From the cell containing the given text, extract its center point as (x, y) coordinate. 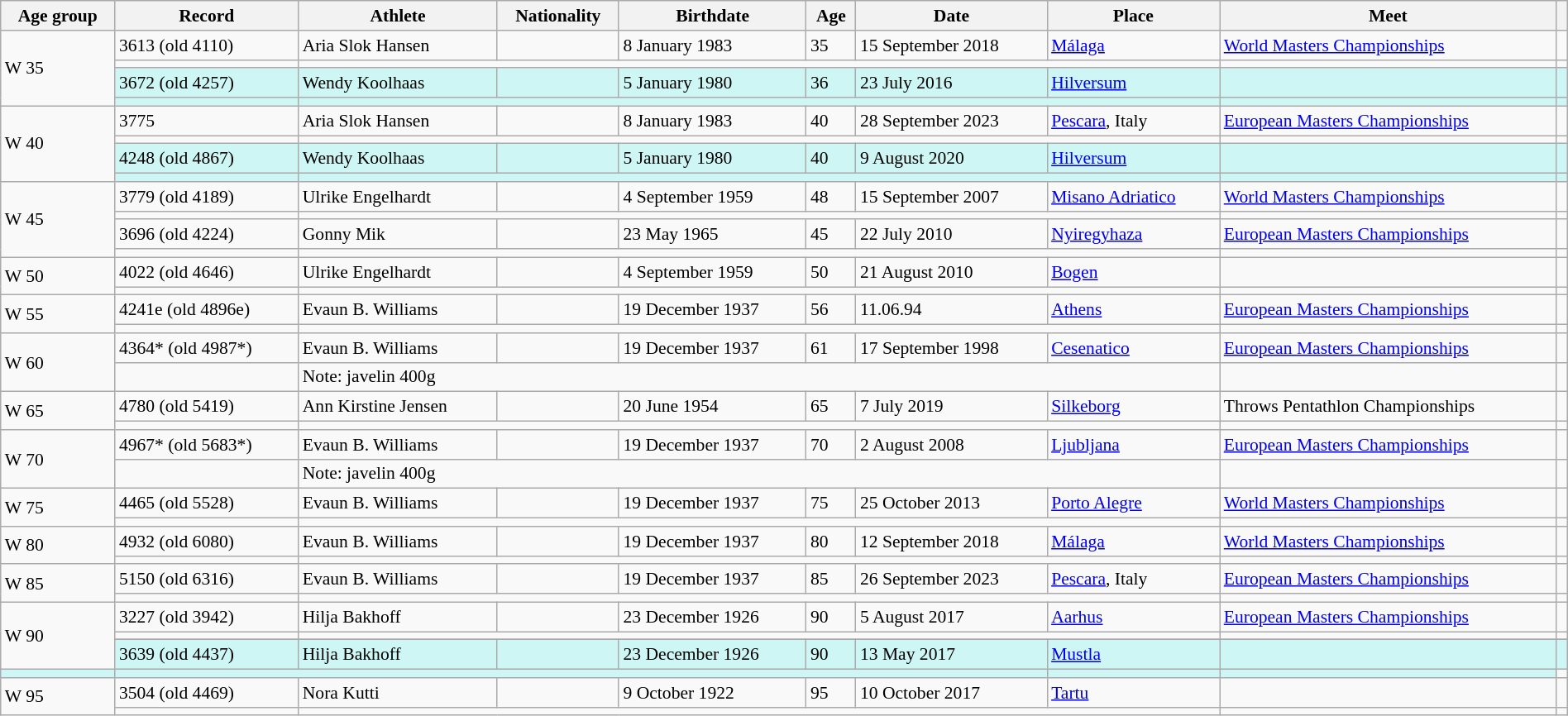
22 July 2010 (951, 235)
Silkeborg (1133, 407)
4364* (old 4987*) (207, 348)
26 September 2023 (951, 580)
W 35 (58, 69)
15 September 2018 (951, 45)
4248 (old 4867) (207, 159)
23 May 1965 (713, 235)
Athlete (399, 16)
Record (207, 16)
4780 (old 5419) (207, 407)
3227 (old 3942) (207, 617)
85 (831, 580)
50 (831, 272)
2 August 2008 (951, 445)
9 October 1922 (713, 693)
13 May 2017 (951, 655)
5 August 2017 (951, 617)
23 July 2016 (951, 84)
4465 (old 5528) (207, 504)
Aarhus (1133, 617)
Throws Pentathlon Championships (1388, 407)
Cesenatico (1133, 348)
65 (831, 407)
10 October 2017 (951, 693)
Place (1133, 16)
Mustla (1133, 655)
5150 (old 6316) (207, 580)
Ljubljana (1133, 445)
3504 (old 4469) (207, 693)
4241e (old 4896e) (207, 310)
Misano Adriatico (1133, 197)
48 (831, 197)
W 45 (58, 220)
15 September 2007 (951, 197)
3775 (207, 121)
45 (831, 235)
70 (831, 445)
75 (831, 504)
4967* (old 5683*) (207, 445)
25 October 2013 (951, 504)
Nyiregyhaza (1133, 235)
12 September 2018 (951, 542)
W 95 (58, 697)
Porto Alegre (1133, 504)
W 75 (58, 508)
80 (831, 542)
Bogen (1133, 272)
Nationality (557, 16)
9 August 2020 (951, 159)
56 (831, 310)
17 September 1998 (951, 348)
4932 (old 6080) (207, 542)
3639 (old 4437) (207, 655)
28 September 2023 (951, 121)
Athens (1133, 310)
35 (831, 45)
Tartu (1133, 693)
11.06.94 (951, 310)
3672 (old 4257) (207, 84)
Birthdate (713, 16)
Ann Kirstine Jensen (399, 407)
Age (831, 16)
Date (951, 16)
W 65 (58, 411)
W 60 (58, 362)
W 40 (58, 144)
3696 (old 4224) (207, 235)
4022 (old 4646) (207, 272)
W 90 (58, 635)
W 85 (58, 584)
21 August 2010 (951, 272)
61 (831, 348)
W 55 (58, 314)
Nora Kutti (399, 693)
Gonny Mik (399, 235)
W 80 (58, 546)
95 (831, 693)
Age group (58, 16)
36 (831, 84)
3779 (old 4189) (207, 197)
3613 (old 4110) (207, 45)
W 50 (58, 276)
20 June 1954 (713, 407)
Meet (1388, 16)
7 July 2019 (951, 407)
W 70 (58, 460)
